Output the (x, y) coordinate of the center of the cell containing the given text.  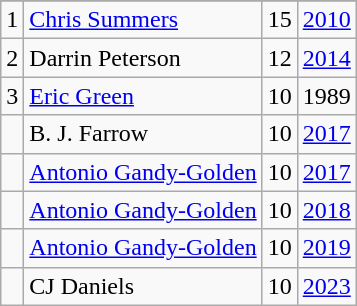
B. J. Farrow (143, 134)
Eric Green (143, 96)
2018 (326, 210)
Chris Summers (143, 20)
15 (280, 20)
1 (12, 20)
3 (12, 96)
2 (12, 58)
CJ Daniels (143, 286)
2014 (326, 58)
12 (280, 58)
Darrin Peterson (143, 58)
2019 (326, 248)
1989 (326, 96)
2023 (326, 286)
2010 (326, 20)
